Provide the (x, y) coordinate of the cell's center where the given text is located.  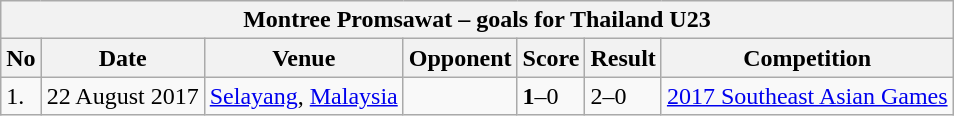
22 August 2017 (122, 96)
Date (122, 58)
Score (551, 58)
1–0 (551, 96)
1. (21, 96)
Montree Promsawat – goals for Thailand U23 (477, 20)
Opponent (460, 58)
Competition (807, 58)
Result (623, 58)
No (21, 58)
Selayang, Malaysia (304, 96)
2017 Southeast Asian Games (807, 96)
Venue (304, 58)
2–0 (623, 96)
